Search for the cell housing the specified text and yield its (X, Y) center coordinate. 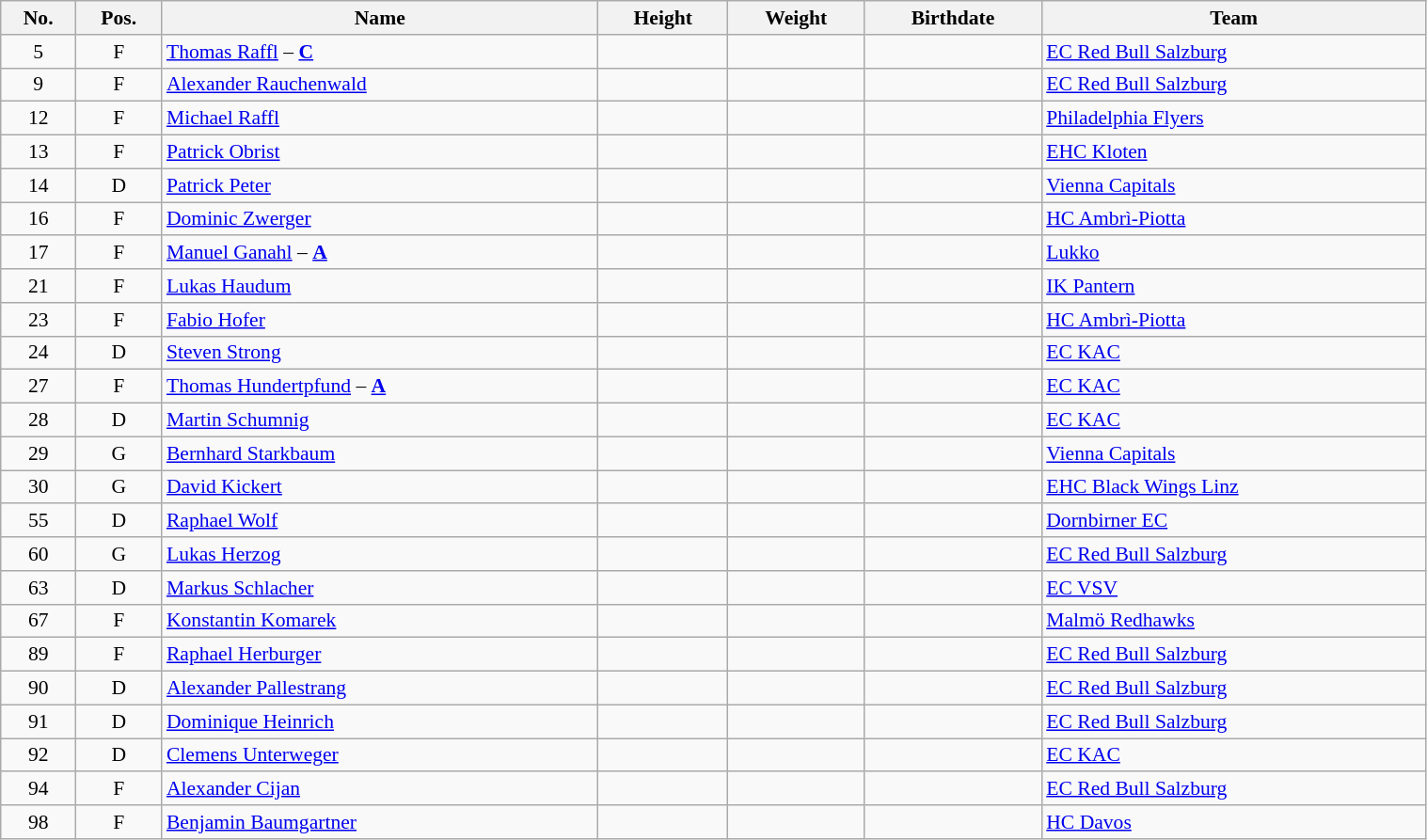
14 (39, 185)
Height (663, 18)
No. (39, 18)
Patrick Peter (380, 185)
91 (39, 721)
Lukas Haudum (380, 286)
5 (39, 52)
Alexander Pallestrang (380, 689)
Birthdate (953, 18)
Thomas Hundertpfund – A (380, 387)
Bernhard Starkbaum (380, 453)
Dominic Zwerger (380, 219)
55 (39, 521)
Dornbirner EC (1234, 521)
Weight (796, 18)
21 (39, 286)
Team (1234, 18)
EC VSV (1234, 588)
Fabio Hofer (380, 320)
Benjamin Baumgartner (380, 822)
Clemens Unterweger (380, 755)
Malmö Redhawks (1234, 621)
92 (39, 755)
Dominique Heinrich (380, 721)
Markus Schlacher (380, 588)
Lukko (1234, 253)
Philadelphia Flyers (1234, 119)
Steven Strong (380, 353)
Thomas Raffl – C (380, 52)
90 (39, 689)
13 (39, 152)
29 (39, 453)
Lukas Herzog (380, 554)
9 (39, 85)
17 (39, 253)
63 (39, 588)
27 (39, 387)
28 (39, 420)
Martin Schumnig (380, 420)
Michael Raffl (380, 119)
Name (380, 18)
Patrick Obrist (380, 152)
94 (39, 789)
EHC Kloten (1234, 152)
Konstantin Komarek (380, 621)
60 (39, 554)
Alexander Cijan (380, 789)
IK Pantern (1234, 286)
Raphael Herburger (380, 655)
David Kickert (380, 487)
89 (39, 655)
Pos. (119, 18)
12 (39, 119)
30 (39, 487)
67 (39, 621)
23 (39, 320)
16 (39, 219)
HC Davos (1234, 822)
98 (39, 822)
Alexander Rauchenwald (380, 85)
EHC Black Wings Linz (1234, 487)
Manuel Ganahl – A (380, 253)
Raphael Wolf (380, 521)
24 (39, 353)
